Search for the cell housing the specified text and yield its [x, y] center coordinate. 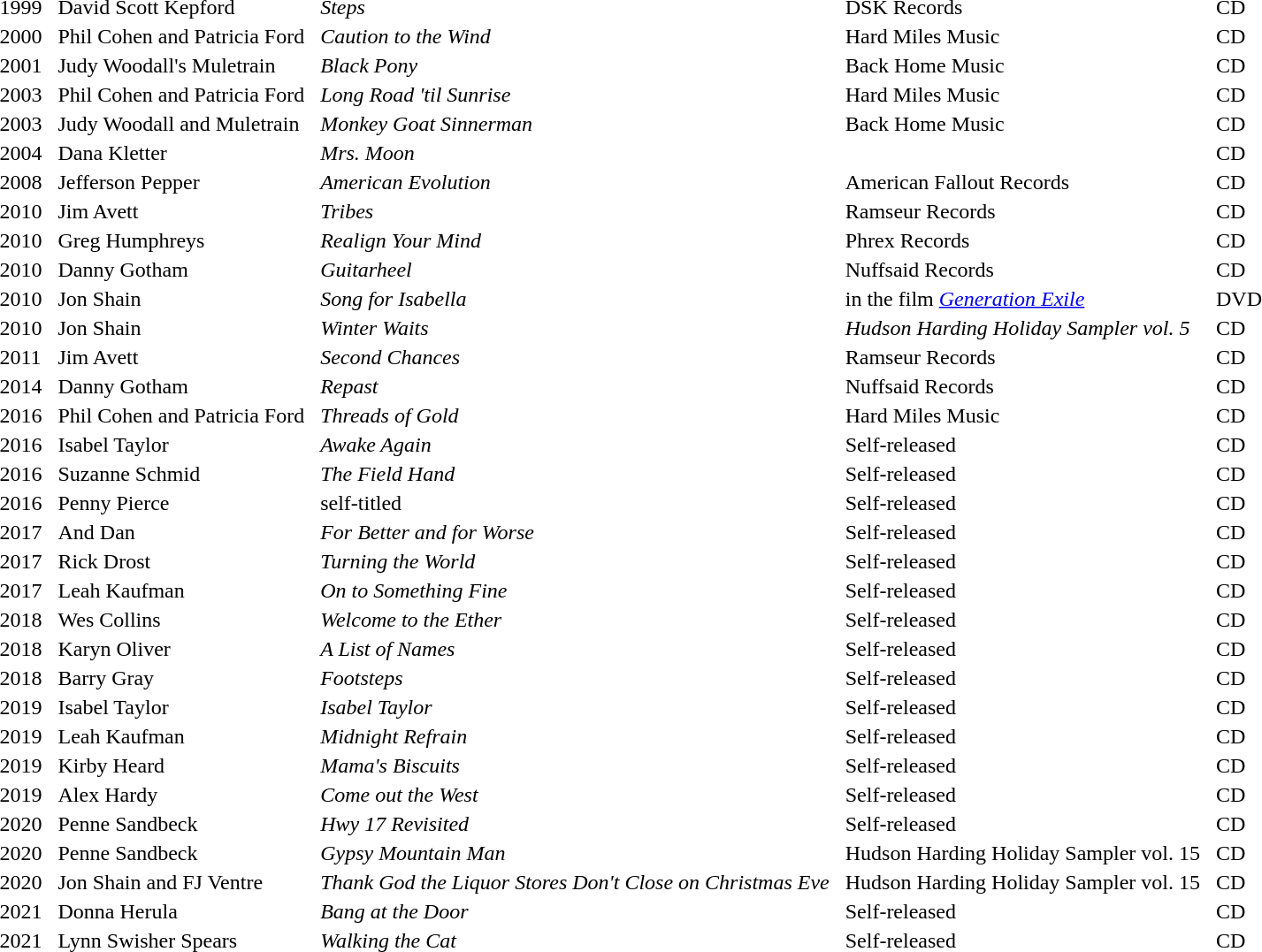
Mrs. Moon [575, 153]
Gypsy Mountain Man [575, 853]
Judy Woodall and Muletrain [181, 124]
American Fallout Records [1022, 182]
Realign Your Mind [575, 240]
Midnight Refrain [575, 736]
Song for Isabella [575, 299]
Penny Pierce [181, 503]
Thank God the Liquor Stores Don't Close on Christmas Eve [575, 882]
Footsteps [575, 678]
Guitarheel [575, 270]
Mama's Biscuits [575, 765]
Karyn Oliver [181, 649]
Jefferson Pepper [181, 182]
Dana Kletter [181, 153]
Monkey Goat Sinnerman [575, 124]
Alex Hardy [181, 795]
Repast [575, 386]
Second Chances [575, 357]
On to Something Fine [575, 590]
Rick Drost [181, 561]
Donna Herula [181, 911]
Hwy 17 Revisited [575, 824]
Phrex Records [1022, 240]
Tribes [575, 211]
Welcome to the Ether [575, 620]
Suzanne Schmid [181, 474]
For Better and for Worse [575, 532]
A List of Names [575, 649]
Caution to the Wind [575, 36]
And Dan [181, 532]
Wes Collins [181, 620]
American Evolution [575, 182]
Turning the World [575, 561]
Winter Waits [575, 328]
Long Road 'til Sunrise [575, 95]
Kirby Heard [181, 765]
Greg Humphreys [181, 240]
Come out the West [575, 795]
Black Pony [575, 65]
Barry Gray [181, 678]
Awake Again [575, 445]
in the film Generation Exile [1022, 299]
Threads of Gold [575, 415]
Jon Shain and FJ Ventre [181, 882]
The Field Hand [575, 474]
Judy Woodall's Muletrain [181, 65]
Hudson Harding Holiday Sampler vol. 5 [1022, 328]
self-titled [575, 503]
Bang at the Door [575, 911]
